Identify which cell holds the provided text, then report its [X, Y] central coordinate. 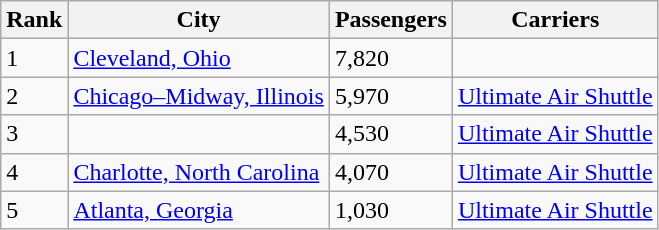
1 [34, 58]
Carriers [555, 20]
3 [34, 134]
City [198, 20]
7,820 [390, 58]
5,970 [390, 96]
2 [34, 96]
5 [34, 210]
Cleveland, Ohio [198, 58]
Charlotte, North Carolina [198, 172]
Rank [34, 20]
4,530 [390, 134]
1,030 [390, 210]
4 [34, 172]
Chicago–Midway, Illinois [198, 96]
4,070 [390, 172]
Atlanta, Georgia [198, 210]
Passengers [390, 20]
